Find where the given text appears and provide that cell's center as [X, Y] coordinate. 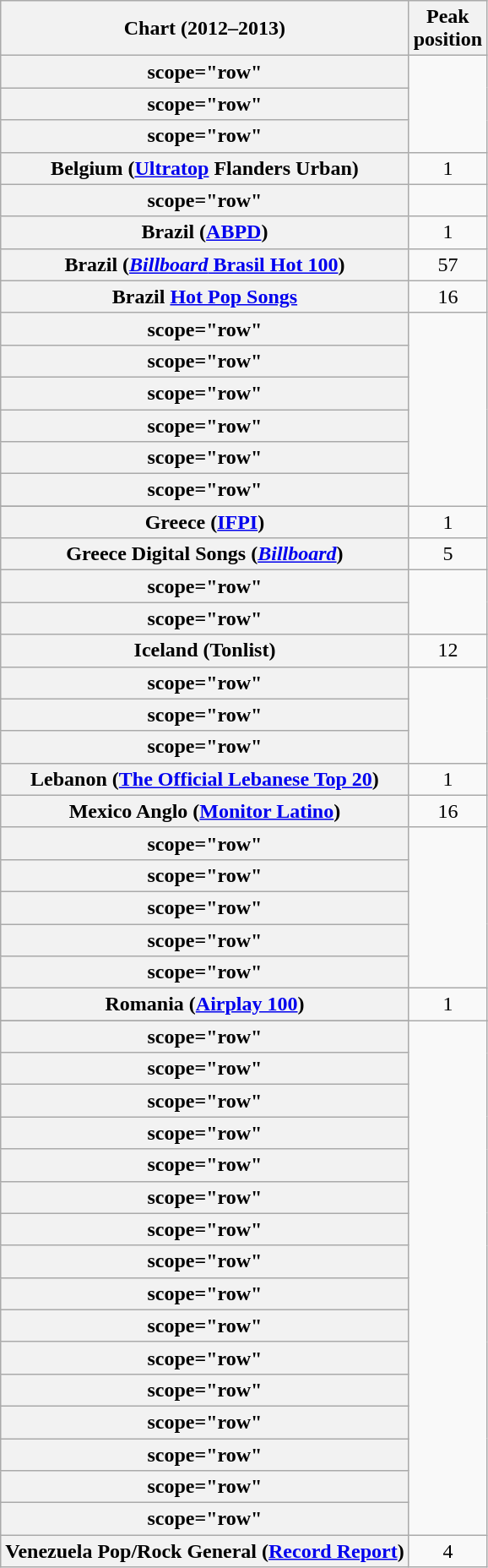
57 [447, 264]
Lebanon (The Official Lebanese Top 20) [204, 779]
Brazil Hot Pop Songs [204, 297]
Chart (2012–2013) [204, 29]
Brazil (Billboard Brasil Hot 100) [204, 264]
Peakposition [447, 29]
Greece Digital Songs (Billboard) [204, 554]
5 [447, 554]
Brazil (ABPD) [204, 232]
Venezuela Pop/Rock General (Record Report) [204, 1551]
Romania (Airplay 100) [204, 1004]
Greece (IFPI) [204, 522]
Iceland (Tonlist) [204, 651]
Belgium (Ultratop Flanders Urban) [204, 168]
12 [447, 651]
Mexico Anglo (Monitor Latino) [204, 811]
4 [447, 1551]
